Pinpoint the cell where the given text exists, returning its (X, Y) midpoint coordinate. 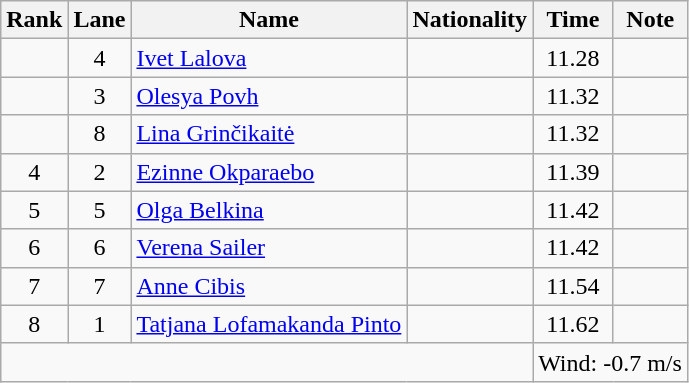
11.28 (574, 58)
Tatjana Lofamakanda Pinto (269, 324)
Lina Grinčikaitė (269, 134)
Nationality (470, 20)
11.39 (574, 172)
1 (100, 324)
Olesya Povh (269, 96)
11.54 (574, 286)
Rank (34, 20)
Verena Sailer (269, 248)
Note (650, 20)
2 (100, 172)
3 (100, 96)
Olga Belkina (269, 210)
Ezinne Okparaebo (269, 172)
Name (269, 20)
Lane (100, 20)
11.62 (574, 324)
Wind: -0.7 m/s (610, 362)
Ivet Lalova (269, 58)
Time (574, 20)
Anne Cibis (269, 286)
